Identify which cell holds the provided text, then report its [X, Y] central coordinate. 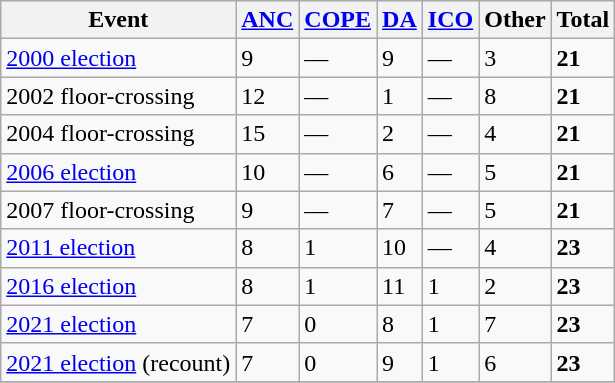
2021 election [118, 324]
2016 election [118, 286]
2002 floor-crossing [118, 96]
2011 election [118, 248]
2006 election [118, 172]
Total [583, 20]
ICO [450, 20]
Other [515, 20]
11 [400, 286]
3 [515, 58]
Event [118, 20]
2007 floor-crossing [118, 210]
15 [268, 134]
COPE [338, 20]
DA [400, 20]
2000 election [118, 58]
ANC [268, 20]
2021 election (recount) [118, 362]
2004 floor-crossing [118, 134]
12 [268, 96]
